Return (x, y) of the center of cell containing provided text 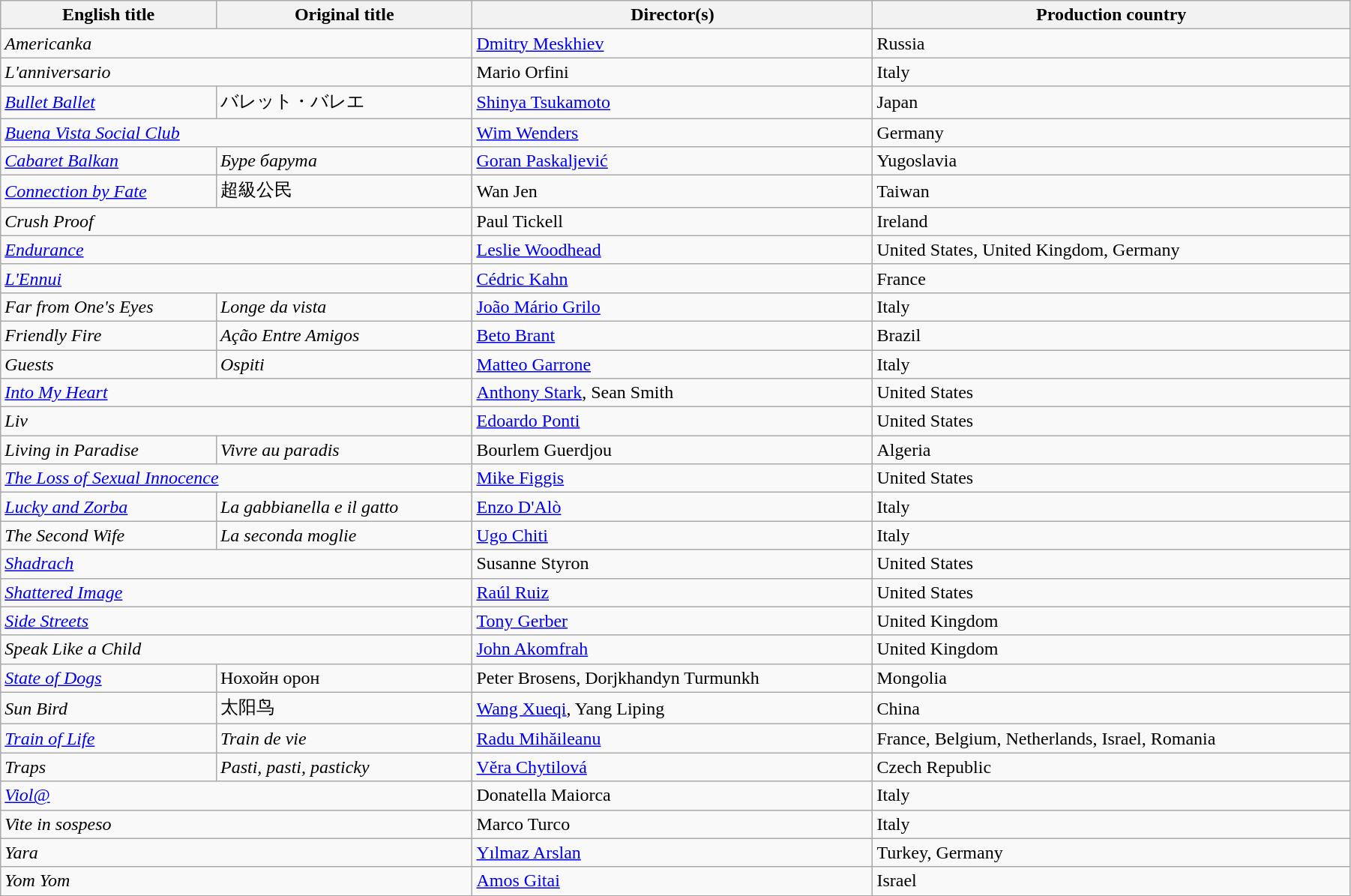
Leslie Woodhead (673, 250)
バレット・バレエ (343, 102)
La seconda moglie (343, 535)
Side Streets (237, 621)
Wim Wenders (673, 133)
Amos Gitai (673, 881)
太阳鸟 (343, 708)
Speak Like a Child (237, 649)
Yılmaz Arslan (673, 853)
Cabaret Balkan (109, 161)
Wan Jen (673, 192)
Traps (109, 767)
Germany (1111, 133)
The Second Wife (109, 535)
Shadrach (237, 564)
Viol@ (237, 796)
Lucky and Zorba (109, 507)
Japan (1111, 102)
Нохойн орон (343, 678)
Shattered Image (237, 592)
Yom Yom (237, 881)
Algeria (1111, 450)
Sun Bird (109, 708)
Crush Proof (237, 221)
English title (109, 15)
La gabbianella e il gatto (343, 507)
Ugo Chiti (673, 535)
Donatella Maiorca (673, 796)
Guests (109, 364)
Beto Brant (673, 335)
Friendly Fire (109, 335)
Edoardo Ponti (673, 421)
Goran Paskaljević (673, 161)
France, Belgium, Netherlands, Israel, Romania (1111, 739)
Buena Vista Social Club (237, 133)
State of Dogs (109, 678)
L'anniversario (237, 72)
Cédric Kahn (673, 278)
L'Ennui (237, 278)
Czech Republic (1111, 767)
Yara (237, 853)
China (1111, 708)
João Mário Grilo (673, 307)
Yugoslavia (1111, 161)
Anthony Stark, Sean Smith (673, 393)
Radu Mihăileanu (673, 739)
Vite in sospeso (237, 824)
Raúl Ruiz (673, 592)
Wang Xueqi, Yang Liping (673, 708)
超級公民 (343, 192)
Longe da vista (343, 307)
Turkey, Germany (1111, 853)
Tony Gerber (673, 621)
Into My Heart (237, 393)
Bullet Ballet (109, 102)
Director(s) (673, 15)
Marco Turco (673, 824)
Shinya Tsukamoto (673, 102)
Connection by Fate (109, 192)
Far from One's Eyes (109, 307)
Liv (237, 421)
Dmitry Meskhiev (673, 43)
Endurance (237, 250)
Ospiti (343, 364)
Peter Brosens, Dorjkhandyn Turmunkh (673, 678)
Brazil (1111, 335)
Bourlem Guerdjou (673, 450)
United States, United Kingdom, Germany (1111, 250)
Susanne Styron (673, 564)
Living in Paradise (109, 450)
Russia (1111, 43)
Americanka (237, 43)
Israel (1111, 881)
Věra Chytilová (673, 767)
Pasti, pasti, pasticky (343, 767)
Vivre au paradis (343, 450)
Буре барута (343, 161)
The Loss of Sexual Innocence (237, 478)
Mario Orfini (673, 72)
Enzo D'Alò (673, 507)
Original title (343, 15)
Mike Figgis (673, 478)
Paul Tickell (673, 221)
Train of Life (109, 739)
Ação Entre Amigos (343, 335)
Production country (1111, 15)
France (1111, 278)
Taiwan (1111, 192)
Ireland (1111, 221)
Mongolia (1111, 678)
Train de vie (343, 739)
Matteo Garrone (673, 364)
John Akomfrah (673, 649)
